Scan for the cell matching the given text and deliver its [X, Y] coordinate at center. 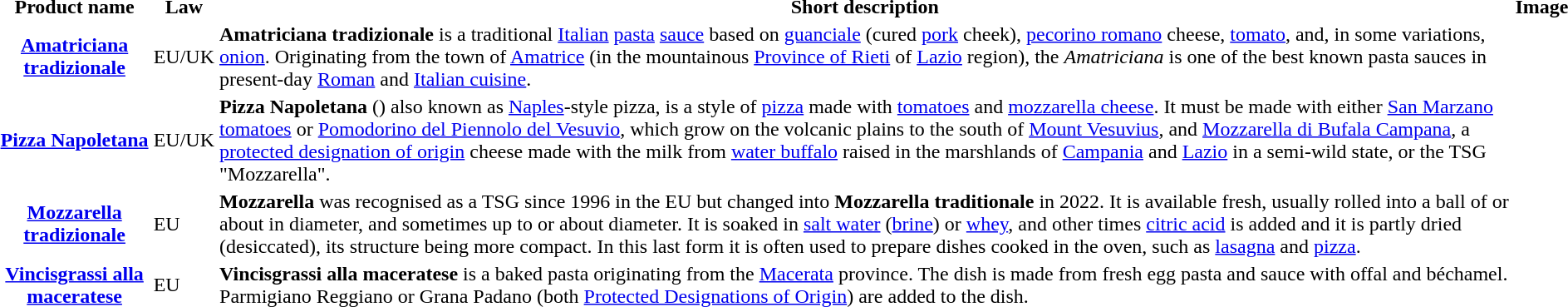
EU [184, 224]
